Identify which cell holds the provided text, then report its [X, Y] central coordinate. 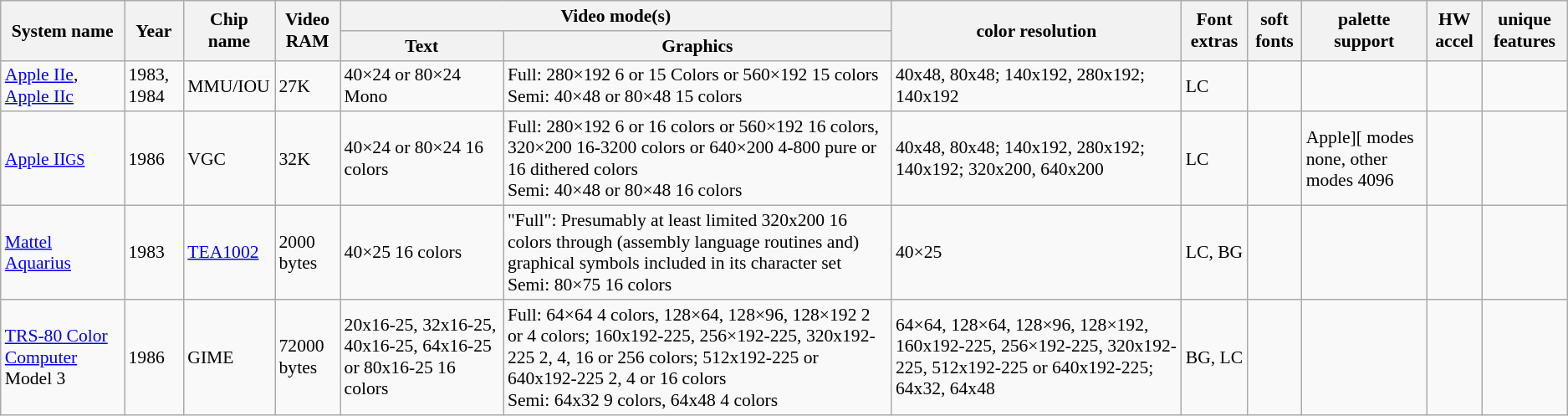
40×25 16 colors [421, 253]
40×24 or 80×24 16 colors [421, 159]
palette support [1365, 30]
40x48, 80x48; 140x192, 280x192; 140x192 [1037, 85]
27K [307, 85]
VGC [229, 159]
Video RAM [307, 30]
soft fonts [1274, 30]
Apple IIGS [63, 159]
Mattel Aquarius [63, 253]
Apple IIe, Apple IIc [63, 85]
color resolution [1037, 30]
Full: 280×192 6 or 15 Colors or 560×192 15 colors Semi: 40×48 or 80×48 15 colors [697, 85]
40×24 or 80×24 Mono [421, 85]
Graphics [697, 46]
40×25 [1037, 253]
System name [63, 30]
1983, 1984 [154, 85]
Font extras [1214, 30]
LC, BG [1214, 253]
40x48, 80x48; 140x192, 280x192; 140x192; 320x200, 640x200 [1037, 159]
32K [307, 159]
Year [154, 30]
72000 bytes [307, 357]
TEA1002 [229, 253]
TRS-80 Color Computer Model 3 [63, 357]
GIME [229, 357]
Apple][ modes none, other modes 4096 [1365, 159]
BG, LC [1214, 357]
64×64, 128×64, 128×96, 128×192, 160x192-225, 256×192-225, 320x192-225, 512x192-225 or 640x192-225; 64x32, 64x48 [1037, 357]
Text [421, 46]
Full: 280×192 6 or 16 colors or 560×192 16 colors, 320×200 16-3200 colors or 640×200 4-800 pure or 16 dithered colorsSemi: 40×48 or 80×48 16 colors [697, 159]
Video mode(s) [615, 16]
Chip name [229, 30]
20x16-25, 32x16-25, 40x16-25, 64x16-25 or 80x16-25 16 colors [421, 357]
HW accel [1454, 30]
2000 bytes [307, 253]
unique features [1524, 30]
MMU/IOU [229, 85]
1983 [154, 253]
